Find where the given text appears and provide that cell's center as (x, y) coordinate. 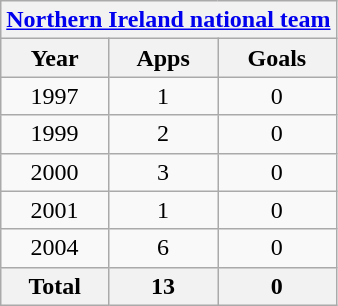
6 (162, 248)
Goals (277, 58)
2 (162, 134)
13 (162, 286)
2001 (55, 210)
2004 (55, 248)
1999 (55, 134)
Total (55, 286)
1997 (55, 96)
2000 (55, 172)
3 (162, 172)
Northern Ireland national team (168, 20)
Apps (162, 58)
Year (55, 58)
